Scan for the cell matching the given text and deliver its [X, Y] coordinate at center. 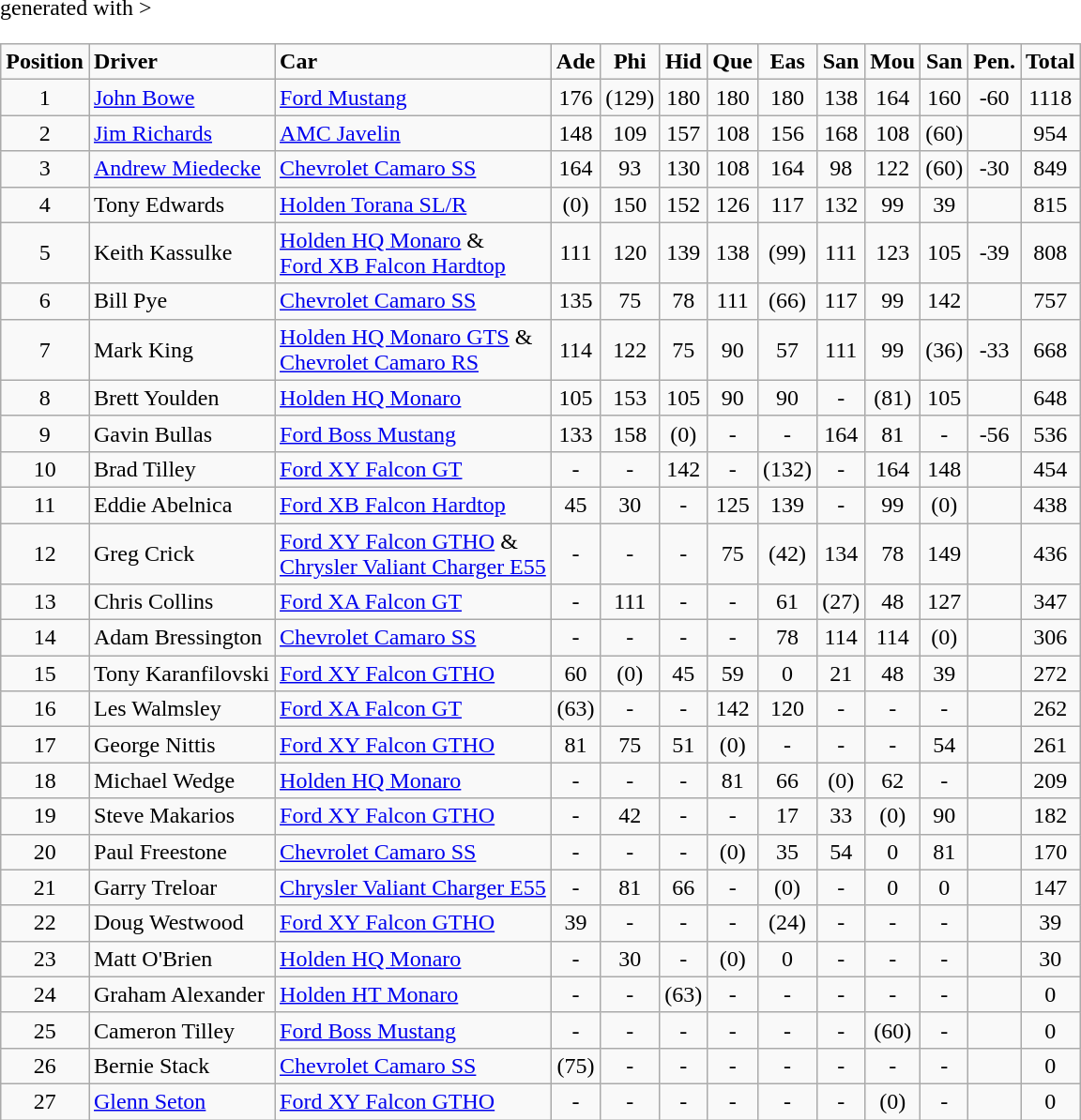
134 [841, 553]
Phi [631, 62]
109 [631, 133]
5 [45, 253]
182 [1051, 816]
-60 [995, 98]
Tony Edwards [181, 204]
12 [45, 553]
Brett Youlden [181, 398]
2 [45, 133]
130 [683, 169]
4 [45, 204]
Pen. [995, 62]
3 [45, 169]
Position [45, 62]
1 [45, 98]
13 [45, 602]
20 [45, 852]
Paul Freestone [181, 852]
Gavin Bullas [181, 433]
158 [631, 433]
Hid [683, 62]
(42) [788, 553]
-30 [995, 169]
808 [1051, 253]
6 [45, 301]
135 [575, 301]
Ford XY Falcon GT [413, 469]
125 [733, 505]
10 [45, 469]
61 [788, 602]
57 [788, 349]
24 [45, 994]
93 [631, 169]
Chrysler Valiant Charger E55 [413, 887]
Driver [181, 62]
272 [1051, 674]
Adam Bressington [181, 638]
9 [45, 433]
Michael Wedge [181, 780]
Bill Pye [181, 301]
59 [733, 674]
Ade [575, 62]
(27) [841, 602]
Holden HQ Monaro & Ford XB Falcon Hardtop [413, 253]
Brad Tilley [181, 469]
Glenn Seton [181, 1101]
Mou [893, 62]
157 [683, 133]
Que [733, 62]
454 [1051, 469]
-39 [995, 253]
Matt O'Brien [181, 959]
John Bowe [181, 98]
Jim Richards [181, 133]
Andrew Miedecke [181, 169]
150 [631, 204]
153 [631, 398]
Ford Mustang [413, 98]
25 [45, 1030]
-33 [995, 349]
16 [45, 709]
160 [944, 98]
Chris Collins [181, 602]
147 [1051, 887]
(66) [788, 301]
Ford XY Falcon GTHO & Chrysler Valiant Charger E55 [413, 553]
-56 [995, 433]
98 [841, 169]
35 [788, 852]
126 [733, 204]
815 [1051, 204]
Mark King [181, 349]
Les Walmsley [181, 709]
26 [45, 1066]
757 [1051, 301]
123 [893, 253]
Car [413, 62]
23 [45, 959]
133 [575, 433]
(36) [944, 349]
11 [45, 505]
Holden HQ Monaro GTS & Chevrolet Camaro RS [413, 349]
152 [683, 204]
15 [45, 674]
306 [1051, 638]
Keith Kassulke [181, 253]
62 [893, 780]
(129) [631, 98]
170 [1051, 852]
Tony Karanfilovski [181, 674]
(132) [788, 469]
(81) [893, 398]
Eas [788, 62]
347 [1051, 602]
849 [1051, 169]
127 [944, 602]
18 [45, 780]
Ford XB Falcon Hardtop [413, 505]
648 [1051, 398]
19 [45, 816]
George Nittis [181, 745]
(75) [575, 1066]
Garry Treloar [181, 887]
436 [1051, 553]
668 [1051, 349]
51 [683, 745]
176 [575, 98]
AMC Javelin [413, 133]
536 [1051, 433]
Doug Westwood [181, 923]
7 [45, 349]
Greg Crick [181, 553]
Eddie Abelnica [181, 505]
42 [631, 816]
(99) [788, 253]
8 [45, 398]
168 [841, 133]
Cameron Tilley [181, 1030]
156 [788, 133]
Holden HT Monaro [413, 994]
261 [1051, 745]
438 [1051, 505]
Bernie Stack [181, 1066]
262 [1051, 709]
209 [1051, 780]
27 [45, 1101]
132 [841, 204]
Steve Makarios [181, 816]
Graham Alexander [181, 994]
954 [1051, 133]
(24) [788, 923]
Holden Torana SL/R [413, 204]
33 [841, 816]
14 [45, 638]
149 [944, 553]
1118 [1051, 98]
22 [45, 923]
Total [1051, 62]
60 [575, 674]
